From the cell containing the given text, extract its center point as [x, y] coordinate. 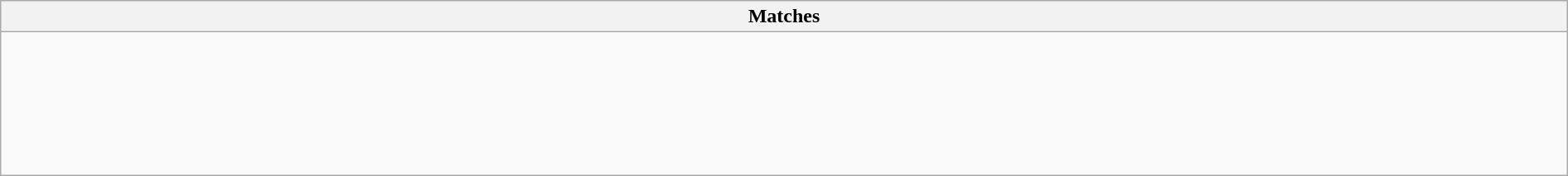
Matches [784, 17]
